Return the [x, y] coordinate for the center point of the cell that contains the specified text.  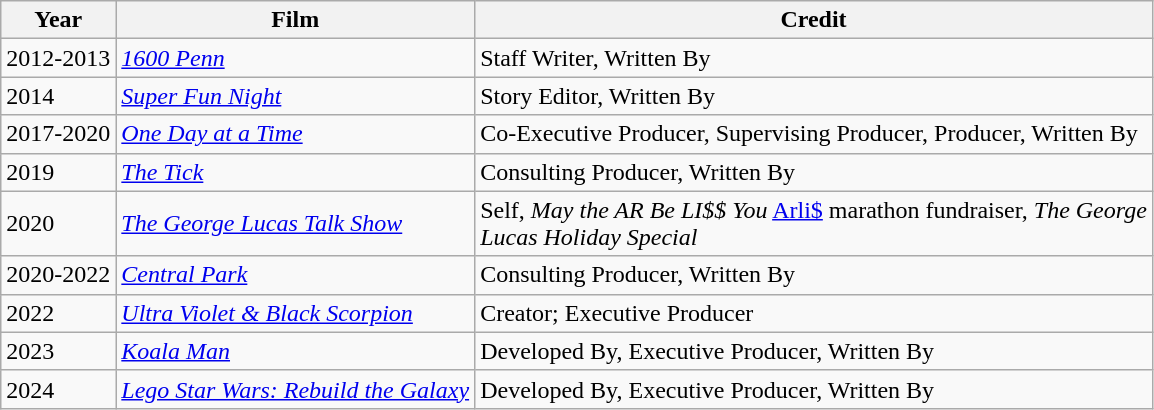
2019 [58, 172]
Creator; Executive Producer [814, 313]
Super Fun Night [296, 96]
2017-2020 [58, 134]
2012-2013 [58, 58]
Film [296, 20]
2023 [58, 351]
The George Lucas Talk Show [296, 224]
Central Park [296, 275]
Lego Star Wars: Rebuild the Galaxy [296, 389]
1600 Penn [296, 58]
Self, May the AR Be LI$$ You Arli$ marathon fundraiser, The GeorgeLucas Holiday Special [814, 224]
The Tick [296, 172]
Ultra Violet & Black Scorpion [296, 313]
Koala Man [296, 351]
2020-2022 [58, 275]
Year [58, 20]
2024 [58, 389]
Co-Executive Producer, Supervising Producer, Producer, Written By [814, 134]
Credit [814, 20]
2022 [58, 313]
One Day at a Time [296, 134]
Story Editor, Written By [814, 96]
2014 [58, 96]
Staff Writer, Written By [814, 58]
2020 [58, 224]
